Return [x, y] of the center of cell containing provided text 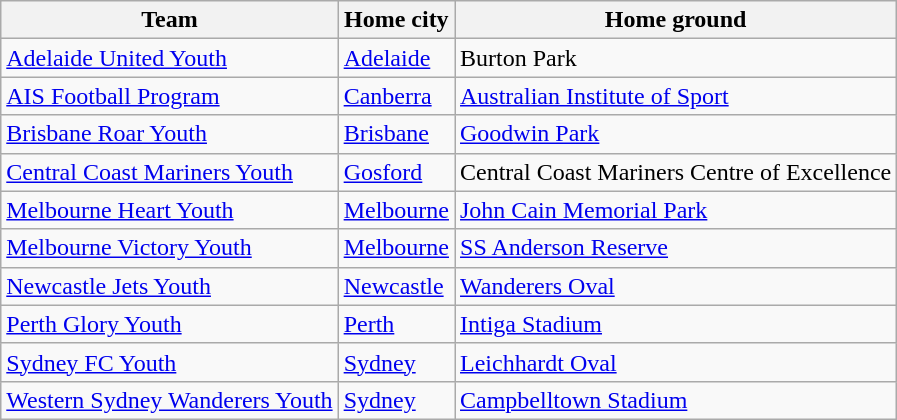
Melbourne Victory Youth [170, 248]
Central Coast Mariners Youth [170, 172]
Perth [396, 324]
Wanderers Oval [675, 286]
Canberra [396, 96]
Perth Glory Youth [170, 324]
Sydney FC Youth [170, 362]
Adelaide [396, 58]
Adelaide United Youth [170, 58]
Home ground [675, 20]
Newcastle [396, 286]
AIS Football Program [170, 96]
Central Coast Mariners Centre of Excellence [675, 172]
Burton Park [675, 58]
John Cain Memorial Park [675, 210]
Brisbane Roar Youth [170, 134]
Campbelltown Stadium [675, 400]
Newcastle Jets Youth [170, 286]
Brisbane [396, 134]
Leichhardt Oval [675, 362]
SS Anderson Reserve [675, 248]
Intiga Stadium [675, 324]
Team [170, 20]
Home city [396, 20]
Melbourne Heart Youth [170, 210]
Gosford [396, 172]
Goodwin Park [675, 134]
Australian Institute of Sport [675, 96]
Western Sydney Wanderers Youth [170, 400]
